Pinpoint the cell where the given text exists, returning its (X, Y) midpoint coordinate. 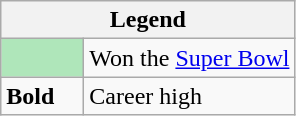
Bold (42, 96)
Career high (190, 96)
Won the Super Bowl (190, 58)
Legend (148, 20)
